Output the (x, y) coordinate of the center of the cell containing the given text.  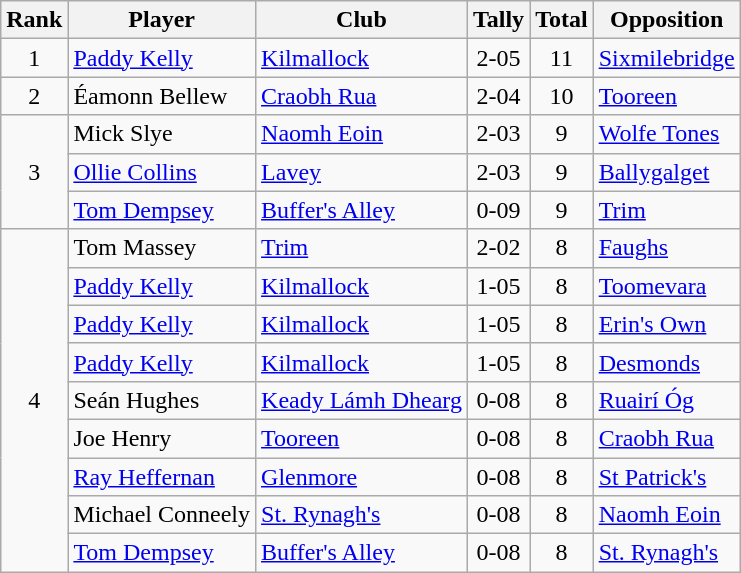
Ollie Collins (162, 172)
1 (34, 58)
Éamonn Bellew (162, 96)
2-02 (498, 248)
Wolfe Tones (666, 134)
Glenmore (362, 477)
Keady Lámh Dhearg (362, 400)
St Patrick's (666, 477)
2-05 (498, 58)
Club (362, 20)
Ray Heffernan (162, 477)
Ballygalget (666, 172)
Seán Hughes (162, 400)
Player (162, 20)
Sixmilebridge (666, 58)
Faughs (666, 248)
Ruairí Óg (666, 400)
Joe Henry (162, 438)
Mick Slye (162, 134)
11 (562, 58)
Opposition (666, 20)
3 (34, 172)
Rank (34, 20)
Tally (498, 20)
2 (34, 96)
10 (562, 96)
Total (562, 20)
Tom Massey (162, 248)
Michael Conneely (162, 515)
Toomevara (666, 286)
4 (34, 400)
Desmonds (666, 362)
0-09 (498, 210)
Lavey (362, 172)
2-04 (498, 96)
Erin's Own (666, 324)
